Return (X, Y) of the center of cell containing provided text 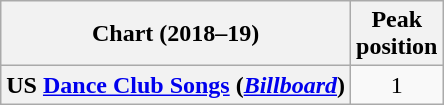
Chart (2018–19) (176, 34)
Peakposition (397, 34)
1 (397, 85)
US Dance Club Songs (Billboard) (176, 85)
